From the cell containing the given text, extract its center point as (X, Y) coordinate. 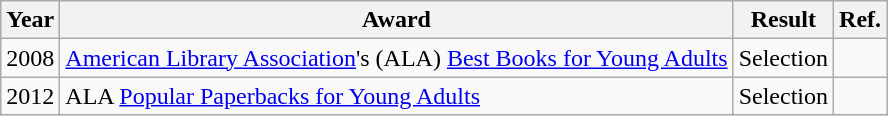
Ref. (860, 20)
2012 (30, 96)
2008 (30, 58)
ALA Popular Paperbacks for Young Adults (396, 96)
Result (783, 20)
Award (396, 20)
American Library Association's (ALA) Best Books for Young Adults (396, 58)
Year (30, 20)
